Scan for the cell matching the given text and deliver its [x, y] coordinate at center. 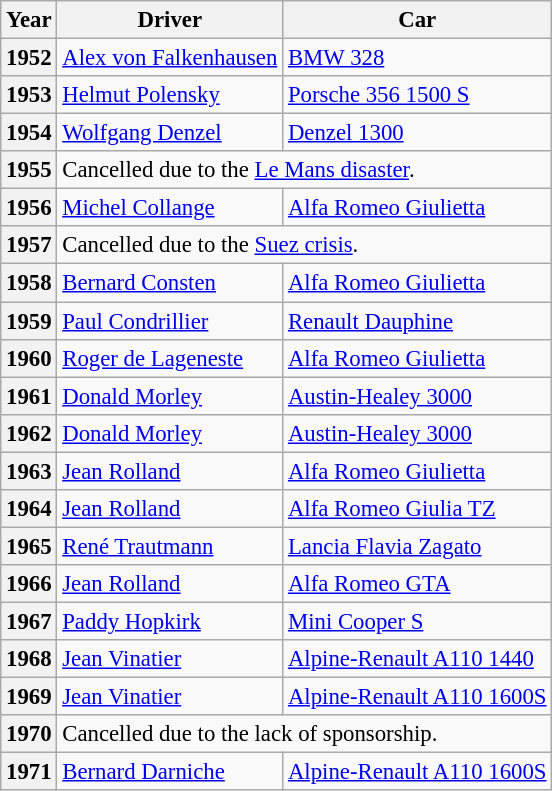
Porsche 356 1500 S [418, 95]
1962 [29, 433]
1954 [29, 133]
1958 [29, 283]
Helmut Polensky [170, 95]
Cancelled due to the Suez crisis. [304, 245]
1964 [29, 509]
Paddy Hopkirk [170, 621]
1953 [29, 95]
Alfa Romeo Giulia TZ [418, 509]
1966 [29, 584]
1963 [29, 471]
Bernard Consten [170, 283]
Denzel 1300 [418, 133]
1955 [29, 170]
Renault Dauphine [418, 321]
Lancia Flavia Zagato [418, 546]
1971 [29, 772]
1970 [29, 734]
Alpine-Renault A110 1440 [418, 659]
BMW 328 [418, 58]
1961 [29, 396]
1967 [29, 621]
Wolfgang Denzel [170, 133]
1960 [29, 358]
Alex von Falkenhausen [170, 58]
Mini Cooper S [418, 621]
Roger de Lageneste [170, 358]
Michel Collange [170, 208]
Car [418, 20]
1956 [29, 208]
Alfa Romeo GTA [418, 584]
1957 [29, 245]
Cancelled due to the lack of sponsorship. [304, 734]
1969 [29, 697]
1959 [29, 321]
Year [29, 20]
1968 [29, 659]
Bernard Darniche [170, 772]
René Trautmann [170, 546]
Driver [170, 20]
1965 [29, 546]
1952 [29, 58]
Paul Condrillier [170, 321]
Cancelled due to the Le Mans disaster. [304, 170]
